Output the [x, y] coordinate of the center of the cell containing the given text.  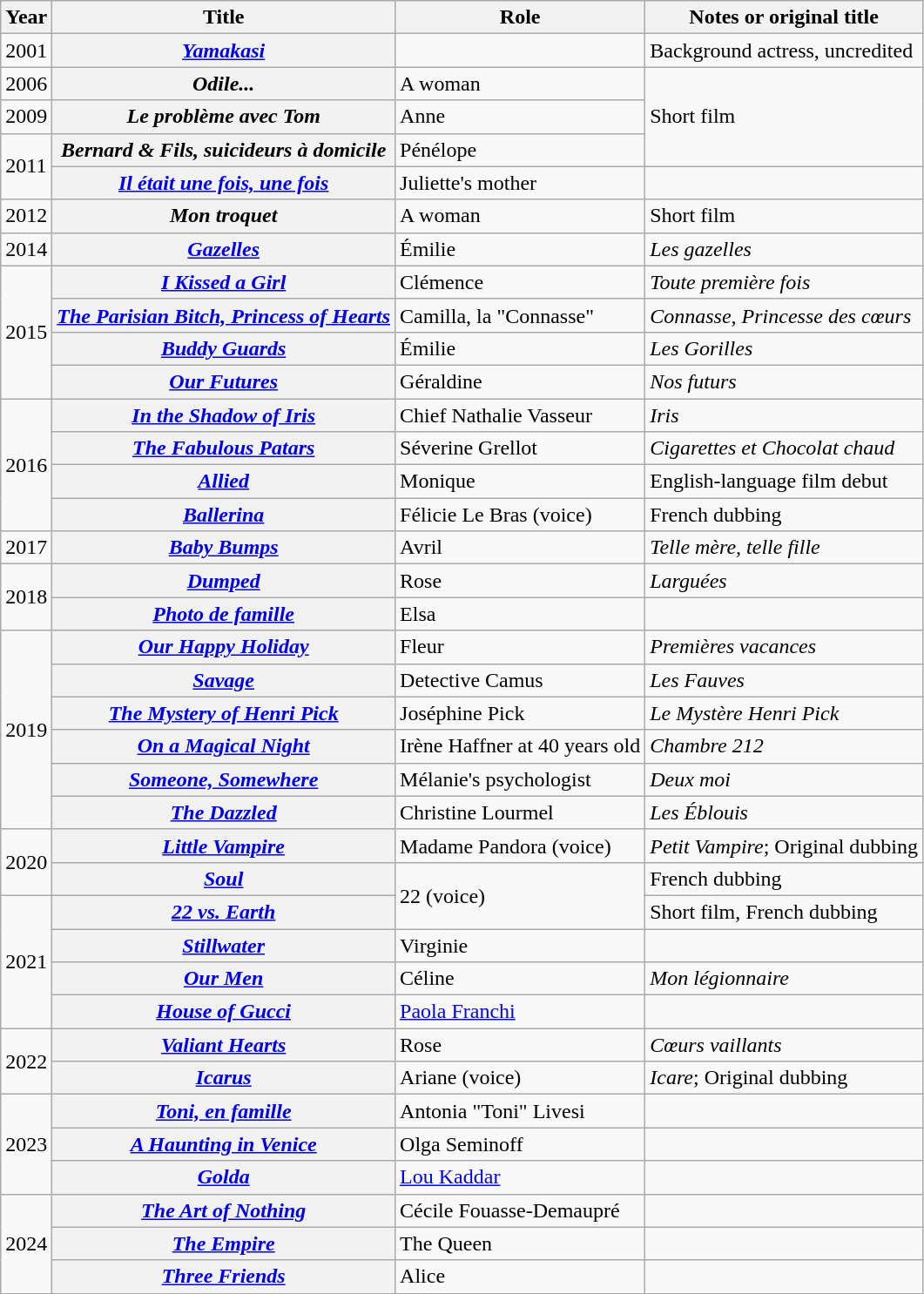
The Parisian Bitch, Princess of Hearts [224, 315]
A Haunting in Venice [224, 1144]
Petit Vampire; Original dubbing [784, 846]
On a Magical Night [224, 746]
Pénélope [521, 150]
House of Gucci [224, 1012]
The Queen [521, 1243]
The Dazzled [224, 812]
Iris [784, 415]
Detective Camus [521, 680]
Golda [224, 1177]
2024 [26, 1243]
Stillwater [224, 945]
Chief Nathalie Vasseur [521, 415]
Deux moi [784, 779]
Nos futurs [784, 381]
Valiant Hearts [224, 1045]
Joséphine Pick [521, 713]
Larguées [784, 581]
Chambre 212 [784, 746]
Three Friends [224, 1277]
Les gazelles [784, 249]
Lou Kaddar [521, 1177]
Our Futures [224, 381]
Les Fauves [784, 680]
Céline [521, 979]
Cœurs vaillants [784, 1045]
Telle mère, telle fille [784, 548]
Avril [521, 548]
Gazelles [224, 249]
2017 [26, 548]
Le Mystère Henri Pick [784, 713]
Role [521, 17]
Ariane (voice) [521, 1078]
Toute première fois [784, 282]
Il était une fois, une fois [224, 183]
Bernard & Fils, suicideurs à domicile [224, 150]
Les Éblouis [784, 812]
Baby Bumps [224, 548]
Paola Franchi [521, 1012]
2016 [26, 465]
Icare; Original dubbing [784, 1078]
2023 [26, 1144]
Olga Seminoff [521, 1144]
Our Men [224, 979]
Irène Haffner at 40 years old [521, 746]
Géraldine [521, 381]
Les Gorilles [784, 348]
I Kissed a Girl [224, 282]
Short film, French dubbing [784, 912]
Background actress, uncredited [784, 51]
The Art of Nothing [224, 1210]
Icarus [224, 1078]
2006 [26, 84]
The Fabulous Patars [224, 448]
Fleur [521, 647]
Clémence [521, 282]
Cigarettes et Chocolat chaud [784, 448]
2021 [26, 961]
Mon légionnaire [784, 979]
In the Shadow of Iris [224, 415]
Allied [224, 482]
Year [26, 17]
2018 [26, 597]
2012 [26, 216]
Alice [521, 1277]
English-language film debut [784, 482]
Virginie [521, 945]
Juliette's mother [521, 183]
Buddy Guards [224, 348]
Cécile Fouasse-Demaupré [521, 1210]
Premières vacances [784, 647]
2001 [26, 51]
Ballerina [224, 515]
Séverine Grellot [521, 448]
Christine Lourmel [521, 812]
Monique [521, 482]
22 vs. Earth [224, 912]
The Mystery of Henri Pick [224, 713]
Our Happy Holiday [224, 647]
Soul [224, 879]
2022 [26, 1061]
Mélanie's psychologist [521, 779]
Toni, en famille [224, 1111]
Madame Pandora (voice) [521, 846]
Anne [521, 117]
Yamakasi [224, 51]
Photo de famille [224, 614]
Title [224, 17]
Little Vampire [224, 846]
Antonia "Toni" Livesi [521, 1111]
Elsa [521, 614]
2011 [26, 166]
2014 [26, 249]
Mon troquet [224, 216]
Someone, Somewhere [224, 779]
The Empire [224, 1243]
Félicie Le Bras (voice) [521, 515]
Dumped [224, 581]
2020 [26, 862]
Notes or original title [784, 17]
22 (voice) [521, 895]
2009 [26, 117]
Le problème avec Tom [224, 117]
Savage [224, 680]
2015 [26, 332]
Connasse, Princesse des cœurs [784, 315]
2019 [26, 730]
Odile... [224, 84]
Camilla, la "Connasse" [521, 315]
